Capture the cell that displays the provided text and extract its (X, Y) central coordinate. 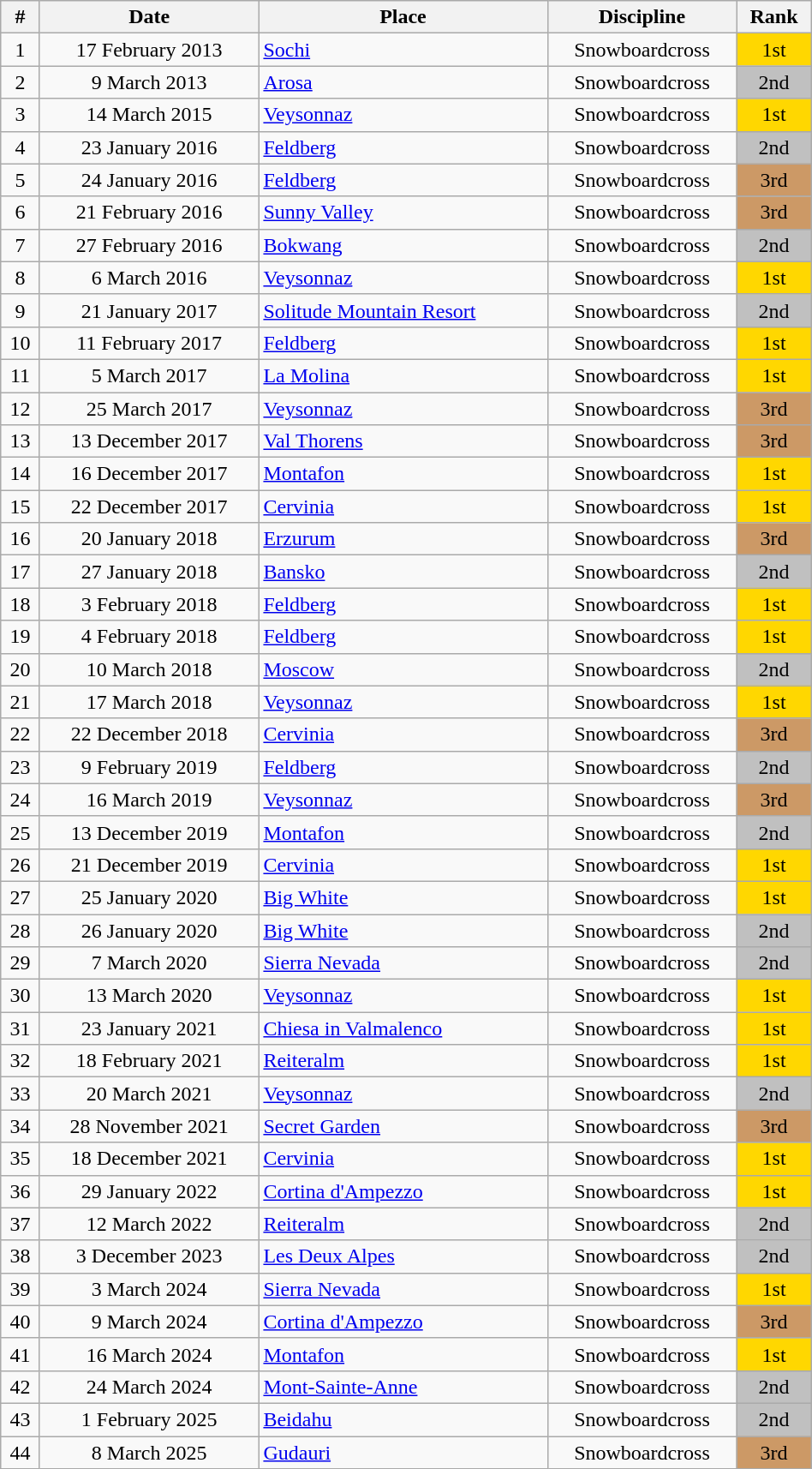
23 January 2016 (149, 147)
13 (21, 441)
Val Thorens (403, 441)
14 March 2015 (149, 115)
29 (21, 963)
31 (21, 1028)
24 (21, 800)
Arosa (403, 82)
24 March 2024 (149, 1387)
Secret Garden (403, 1126)
27 January 2018 (149, 572)
18 February 2021 (149, 1061)
16 December 2017 (149, 474)
20 (21, 669)
24 January 2016 (149, 180)
Solitude Mountain Resort (403, 310)
16 March 2019 (149, 800)
38 (21, 1256)
Les Deux Alpes (403, 1256)
Rank (774, 17)
13 March 2020 (149, 996)
3 February 2018 (149, 604)
12 March 2022 (149, 1224)
18 December 2021 (149, 1159)
30 (21, 996)
25 (21, 832)
35 (21, 1159)
22 December 2017 (149, 507)
22 December 2018 (149, 734)
44 (21, 1453)
11 February 2017 (149, 343)
21 January 2017 (149, 310)
3 March 2024 (149, 1289)
9 February 2019 (149, 767)
5 (21, 180)
21 February 2016 (149, 213)
6 March 2016 (149, 278)
43 (21, 1419)
5 March 2017 (149, 375)
Moscow (403, 669)
13 December 2017 (149, 441)
3 December 2023 (149, 1256)
Sunny Valley (403, 213)
18 (21, 604)
La Molina (403, 375)
20 March 2021 (149, 1094)
9 March 2024 (149, 1322)
11 (21, 375)
Bansko (403, 572)
28 November 2021 (149, 1126)
6 (21, 213)
42 (21, 1387)
8 March 2025 (149, 1453)
Sochi (403, 50)
13 December 2019 (149, 832)
39 (21, 1289)
26 (21, 865)
37 (21, 1224)
26 January 2020 (149, 930)
27 (21, 897)
15 (21, 507)
1 February 2025 (149, 1419)
9 (21, 310)
19 (21, 637)
40 (21, 1322)
Date (149, 17)
4 (21, 147)
Mont-Sainte-Anne (403, 1387)
1 (21, 50)
7 (21, 245)
32 (21, 1061)
10 March 2018 (149, 669)
9 March 2013 (149, 82)
Discipline (642, 17)
25 March 2017 (149, 409)
28 (21, 930)
27 February 2016 (149, 245)
10 (21, 343)
Erzurum (403, 539)
3 (21, 115)
21 (21, 702)
36 (21, 1191)
12 (21, 409)
21 December 2019 (149, 865)
2 (21, 82)
29 January 2022 (149, 1191)
33 (21, 1094)
16 March 2024 (149, 1354)
41 (21, 1354)
Beidahu (403, 1419)
22 (21, 734)
23 (21, 767)
Place (403, 17)
14 (21, 474)
20 January 2018 (149, 539)
17 March 2018 (149, 702)
16 (21, 539)
17 February 2013 (149, 50)
7 March 2020 (149, 963)
8 (21, 278)
4 February 2018 (149, 637)
Bokwang (403, 245)
Chiesa in Valmalenco (403, 1028)
Gudauri (403, 1453)
25 January 2020 (149, 897)
# (21, 17)
34 (21, 1126)
23 January 2021 (149, 1028)
17 (21, 572)
